Scan for the cell matching the given text and deliver its (x, y) coordinate at center. 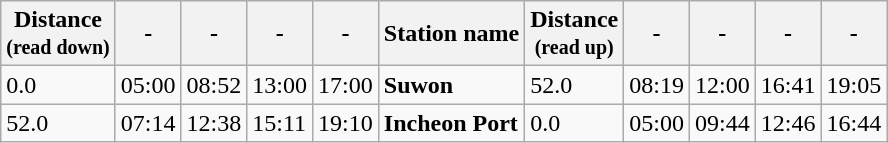
Distance(read up) (574, 34)
08:52 (214, 85)
08:19 (657, 85)
Distance(read down) (58, 34)
13:00 (280, 85)
09:44 (722, 123)
17:00 (346, 85)
12:46 (788, 123)
19:05 (854, 85)
15:11 (280, 123)
16:44 (854, 123)
07:14 (148, 123)
Suwon (451, 85)
Incheon Port (451, 123)
12:00 (722, 85)
16:41 (788, 85)
12:38 (214, 123)
19:10 (346, 123)
Station name (451, 34)
